Extract the (x, y) coordinate from the center of the cell holding the provided text.  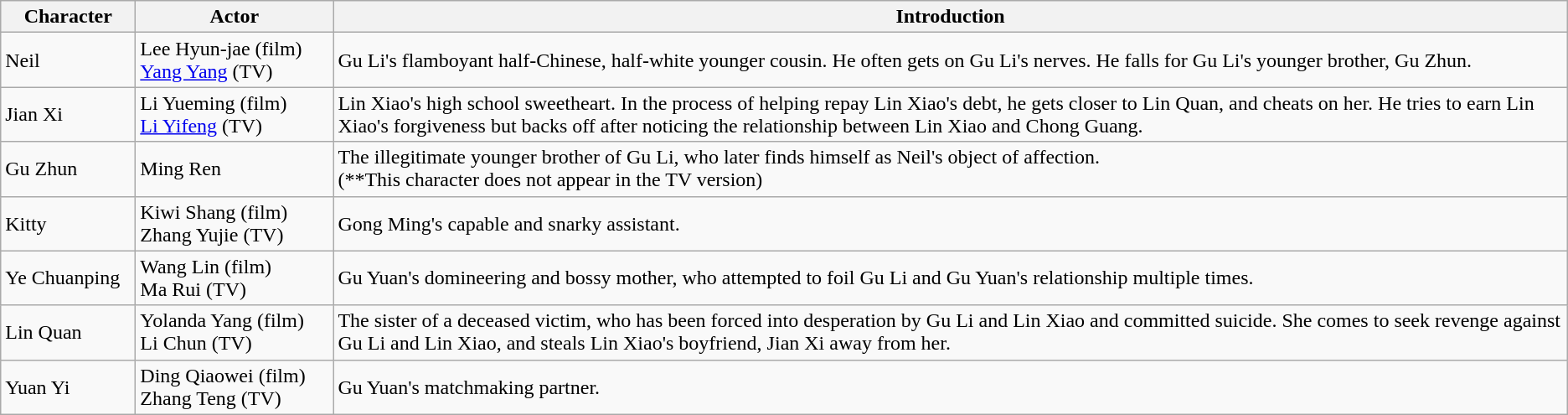
Character (69, 17)
Lee Hyun-jae (film)Yang Yang (TV) (235, 60)
Actor (235, 17)
Gu Li's flamboyant half-Chinese, half-white younger cousin. He often gets on Gu Li's nerves. He falls for Gu Li's younger brother, Gu Zhun. (950, 60)
Li Yueming (film)Li Yifeng (TV) (235, 114)
Ding Qiaowei (film)Zhang Teng (TV) (235, 387)
Jian Xi (69, 114)
Gu Yuan's matchmaking partner. (950, 387)
Kiwi Shang (film)Zhang Yujie (TV) (235, 223)
Kitty (69, 223)
Wang Lin (film)Ma Rui (TV) (235, 278)
Ye Chuanping (69, 278)
Yolanda Yang (film)Li Chun (TV) (235, 332)
Neil (69, 60)
Gong Ming's capable and snarky assistant. (950, 223)
Gu Zhun (69, 169)
Lin Quan (69, 332)
Gu Yuan's domineering and bossy mother, who attempted to foil Gu Li and Gu Yuan's relationship multiple times. (950, 278)
Yuan Yi (69, 387)
Introduction (950, 17)
Ming Ren (235, 169)
